Extract the (x, y) coordinate from the center of the cell holding the provided text.  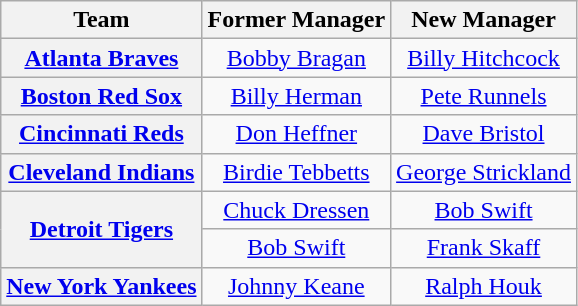
Dave Bristol (484, 134)
Don Heffner (296, 134)
Johnny Keane (296, 286)
Pete Runnels (484, 96)
Birdie Tebbetts (296, 172)
Billy Herman (296, 96)
Frank Skaff (484, 248)
New Manager (484, 20)
Ralph Houk (484, 286)
Chuck Dressen (296, 210)
New York Yankees (102, 286)
Billy Hitchcock (484, 58)
Team (102, 20)
Atlanta Braves (102, 58)
Former Manager (296, 20)
Cincinnati Reds (102, 134)
George Strickland (484, 172)
Boston Red Sox (102, 96)
Detroit Tigers (102, 229)
Bobby Bragan (296, 58)
Cleveland Indians (102, 172)
